Return the [x, y] coordinate for the center point of the cell that contains the specified text.  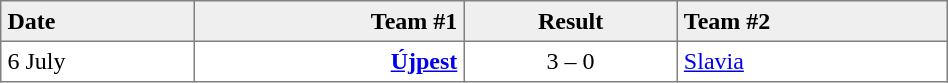
3 – 0 [570, 61]
Slavia [812, 61]
Újpest [329, 61]
Team #2 [812, 21]
Date [98, 21]
Result [570, 21]
6 July [98, 61]
Team #1 [329, 21]
